Return the [x, y] coordinate for the center point of the cell that contains the specified text.  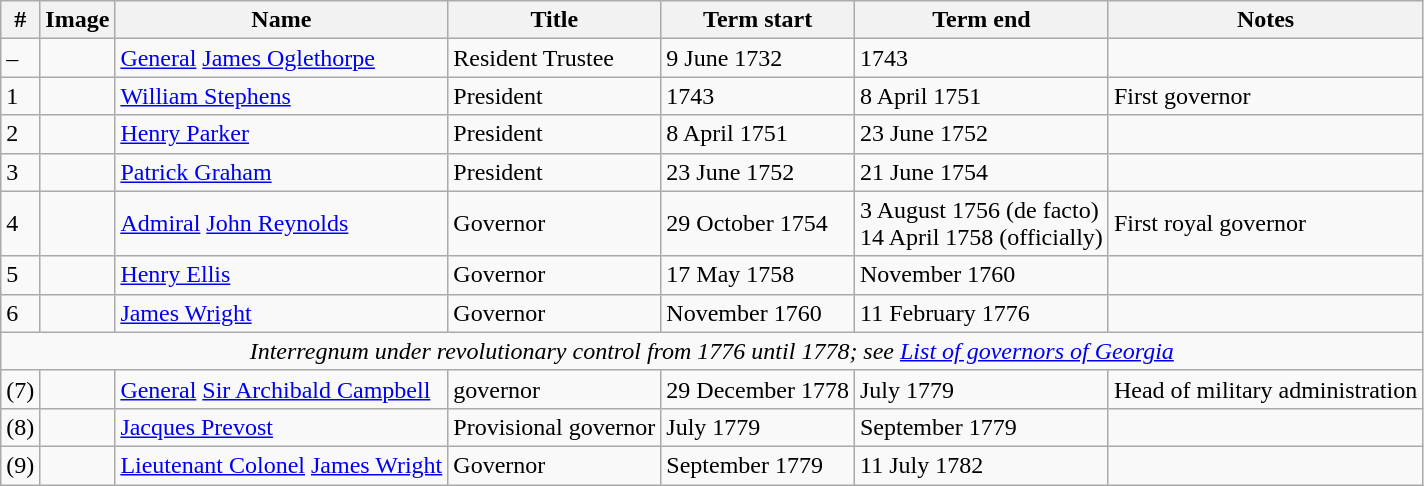
(9) [20, 465]
17 May 1758 [758, 275]
Henry Parker [282, 134]
Lieutenant Colonel James Wright [282, 465]
Notes [1265, 20]
First royal governor [1265, 224]
Name [282, 20]
(7) [20, 389]
First governor [1265, 96]
# [20, 20]
2 [20, 134]
General Sir Archibald Campbell [282, 389]
4 [20, 224]
Head of military administration [1265, 389]
– [20, 58]
Admiral John Reynolds [282, 224]
3 August 1756 (de facto) 14 April 1758 (officially) [981, 224]
11 February 1776 [981, 313]
Image [78, 20]
29 December 1778 [758, 389]
William Stephens [282, 96]
29 October 1754 [758, 224]
5 [20, 275]
Term start [758, 20]
(8) [20, 427]
6 [20, 313]
9 June 1732 [758, 58]
governor [554, 389]
Term end [981, 20]
Title [554, 20]
11 July 1782 [981, 465]
Patrick Graham [282, 172]
1 [20, 96]
General James Oglethorpe [282, 58]
James Wright [282, 313]
Jacques Prevost [282, 427]
Henry Ellis [282, 275]
21 June 1754 [981, 172]
Interregnum under revolutionary control from 1776 until 1778; see List of governors of Georgia [712, 351]
Provisional governor [554, 427]
3 [20, 172]
Resident Trustee [554, 58]
